Capture the cell that displays the provided text and extract its (x, y) central coordinate. 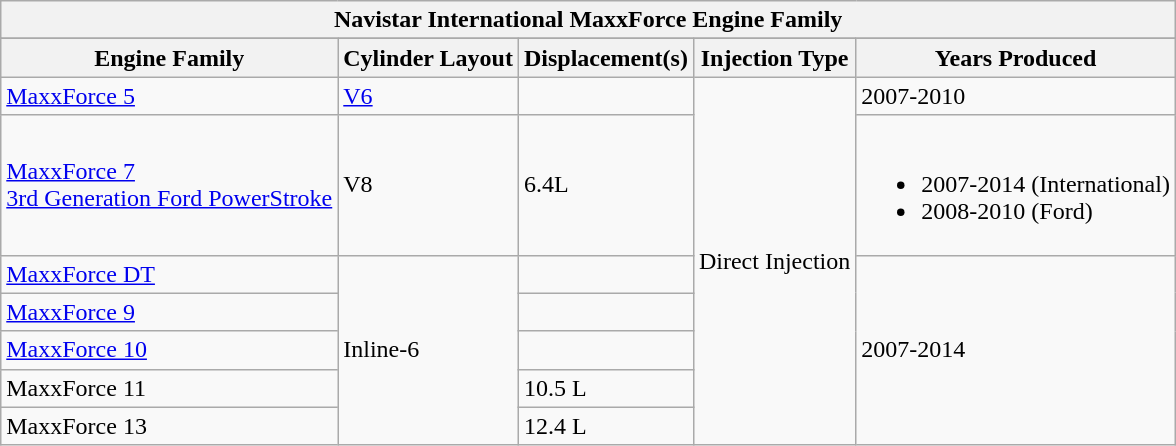
Years Produced (1016, 58)
MaxxForce 5 (170, 96)
MaxxForce 13 (170, 426)
MaxxForce 11 (170, 388)
Injection Type (774, 58)
MaxxForce 10 (170, 350)
2007-2014 (International)2008-2010 (Ford) (1016, 185)
Navistar International MaxxForce Engine Family (588, 20)
Direct Injection (774, 261)
10.5 L (606, 388)
V8 (428, 185)
Cylinder Layout (428, 58)
V6 (428, 96)
Inline-6 (428, 350)
2007-2014 (1016, 350)
Displacement(s) (606, 58)
6.4L (606, 185)
2007-2010 (1016, 96)
12.4 L (606, 426)
MaxxForce DT (170, 274)
Engine Family (170, 58)
MaxxForce 7 3rd Generation Ford PowerStroke (170, 185)
MaxxForce 9 (170, 312)
